Output the (X, Y) coordinate of the center of the cell containing the given text.  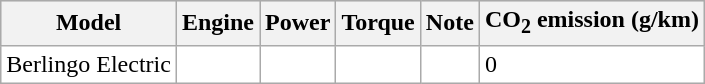
0 (592, 64)
Model (89, 23)
Power (298, 23)
Torque (378, 23)
Engine (218, 23)
CO2 emission (g/km) (592, 23)
Note (450, 23)
Berlingo Electric (89, 64)
